Return the [X, Y] coordinate for the center point of the cell that contains the specified text.  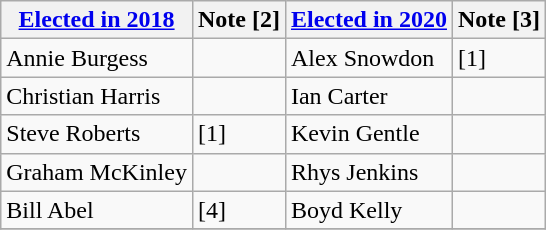
Alex Snowdon [368, 58]
Kevin Gentle [368, 134]
[4] [238, 210]
Note [2] [238, 20]
Ian Carter [368, 96]
Rhys Jenkins [368, 172]
Graham McKinley [97, 172]
Bill Abel [97, 210]
Elected in 2020 [368, 20]
Note [3] [500, 20]
Elected in 2018 [97, 20]
Annie Burgess [97, 58]
Christian Harris [97, 96]
Steve Roberts [97, 134]
Boyd Kelly [368, 210]
